Search for the cell housing the specified text and yield its [X, Y] center coordinate. 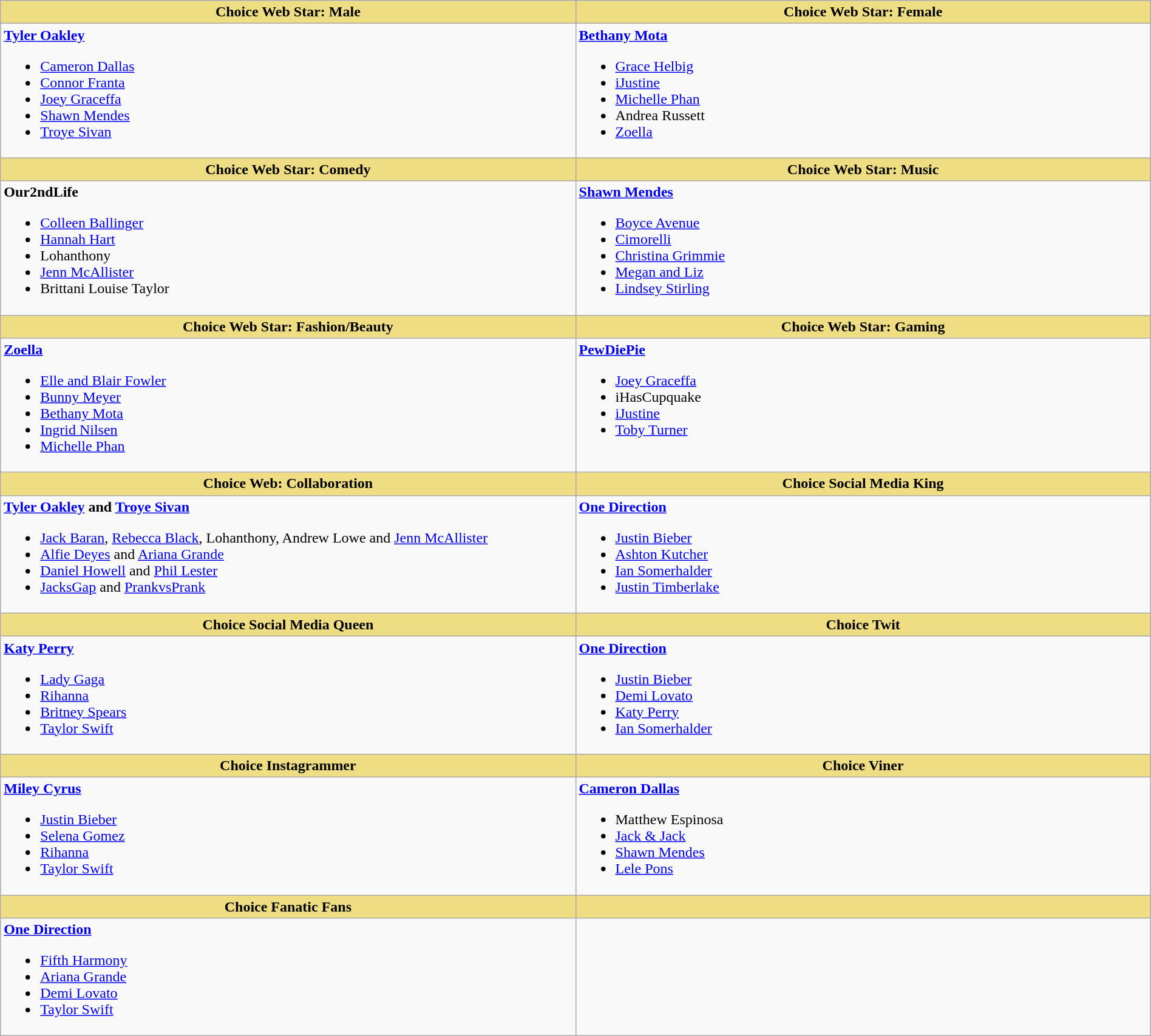
Our2ndLifeColleen BallingerHannah HartLohanthonyJenn McAllisterBrittani Louise Taylor [288, 248]
One DirectionJustin BieberAshton KutcherIan SomerhalderJustin Timberlake [863, 554]
ZoellaElle and Blair FowlerBunny MeyerBethany MotaIngrid NilsenMichelle Phan [288, 405]
Choice Social Media Queen [288, 625]
Choice Web Star: Gaming [863, 327]
Choice Web Star: Female [863, 12]
Choice Instagrammer [288, 765]
Choice Web Star: Comedy [288, 169]
One DirectionFifth HarmonyAriana GrandeDemi LovatoTaylor Swift [288, 977]
Choice Web Star: Fashion/Beauty [288, 327]
Choice Web Star: Male [288, 12]
Choice Social Media King [863, 484]
PewDiePieJoey GraceffaiHasCupquakeiJustineToby Turner [863, 405]
One DirectionJustin BieberDemi LovatoKaty PerryIan Somerhalder [863, 695]
Choice Twit [863, 625]
Katy PerryLady GagaRihannaBritney SpearsTaylor Swift [288, 695]
Choice Viner [863, 765]
Bethany MotaGrace HelbigiJustineMichelle PhanAndrea RussettZoella [863, 91]
Miley CyrusJustin BieberSelena GomezRihannaTaylor Swift [288, 836]
Choice Web Star: Music [863, 169]
Choice Fanatic Fans [288, 906]
Tyler OakleyCameron DallasConnor FrantaJoey GraceffaShawn MendesTroye Sivan [288, 91]
Cameron DallasMatthew EspinosaJack & JackShawn MendesLele Pons [863, 836]
Choice Web: Collaboration [288, 484]
Shawn MendesBoyce AvenueCimorelliChristina GrimmieMegan and LizLindsey Stirling [863, 248]
